Locate the cell with the specified text and output its [x, y] center coordinate. 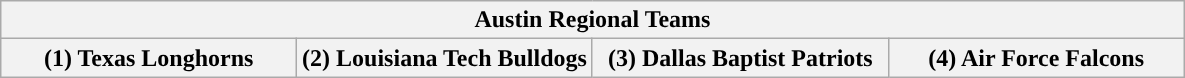
Austin Regional Teams [592, 20]
(4) Air Force Falcons [1036, 58]
(1) Texas Longhorns [149, 58]
(3) Dallas Baptist Patriots [740, 58]
(2) Louisiana Tech Bulldogs [445, 58]
